Pinpoint the cell where the given text exists, returning its [X, Y] midpoint coordinate. 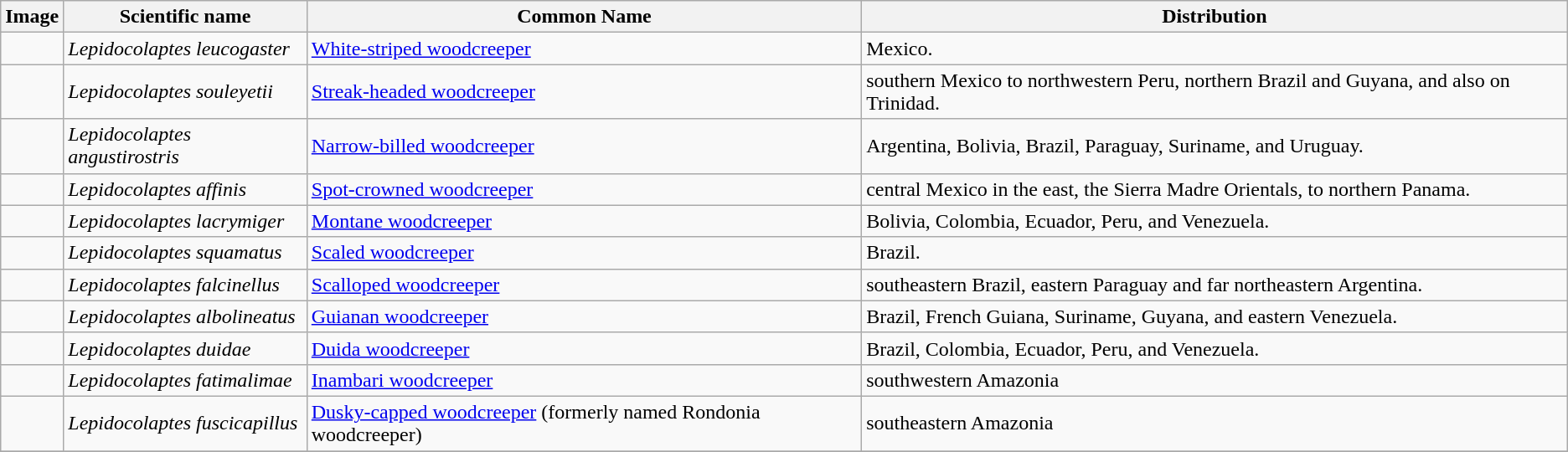
Lepidocolaptes duidae [185, 348]
Scientific name [185, 17]
southeastern Brazil, eastern Paraguay and far northeastern Argentina. [1215, 285]
Mexico. [1215, 49]
Bolivia, Colombia, Ecuador, Peru, and Venezuela. [1215, 221]
Lepidocolaptes angustirostris [185, 146]
Duida woodcreeper [584, 348]
White-striped woodcreeper [584, 49]
Dusky-capped woodcreeper (formerly named Rondonia woodcreeper) [584, 424]
Brazil, Colombia, Ecuador, Peru, and Venezuela. [1215, 348]
Image [32, 17]
Lepidocolaptes affinis [185, 189]
Scaled woodcreeper [584, 253]
Inambari woodcreeper [584, 380]
southeastern Amazonia [1215, 424]
Scalloped woodcreeper [584, 285]
Brazil. [1215, 253]
Lepidocolaptes leucogaster [185, 49]
Guianan woodcreeper [584, 316]
Lepidocolaptes souleyetii [185, 92]
Montane woodcreeper [584, 221]
Brazil, French Guiana, Suriname, Guyana, and eastern Venezuela. [1215, 316]
Narrow-billed woodcreeper [584, 146]
Distribution [1215, 17]
central Mexico in the east, the Sierra Madre Orientals, to northern Panama. [1215, 189]
Argentina, Bolivia, Brazil, Paraguay, Suriname, and Uruguay. [1215, 146]
Lepidocolaptes squamatus [185, 253]
Spot-crowned woodcreeper [584, 189]
Lepidocolaptes falcinellus [185, 285]
Lepidocolaptes lacrymiger [185, 221]
southern Mexico to northwestern Peru, northern Brazil and Guyana, and also on Trinidad. [1215, 92]
Streak-headed woodcreeper [584, 92]
southwestern Amazonia [1215, 380]
Common Name [584, 17]
Lepidocolaptes fatimalimae [185, 380]
Lepidocolaptes fuscicapillus [185, 424]
Lepidocolaptes albolineatus [185, 316]
